Return the (x, y) coordinate for the center point of the cell that contains the specified text.  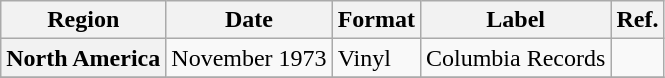
November 1973 (249, 58)
Vinyl (376, 58)
Date (249, 20)
Ref. (638, 20)
North America (84, 58)
Columbia Records (515, 58)
Region (84, 20)
Format (376, 20)
Label (515, 20)
